Provide the (X, Y) coordinate of the cell's center where the given text is located.  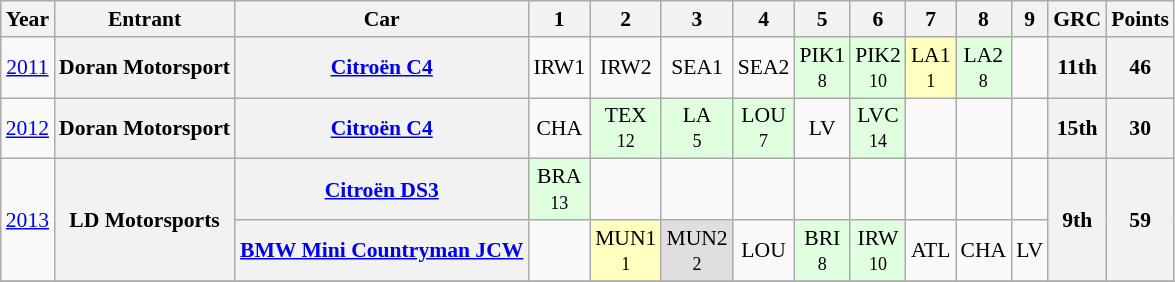
Car (382, 19)
59 (1140, 220)
GRC (1077, 19)
SEA2 (764, 68)
SEA1 (696, 68)
2011 (28, 68)
2013 (28, 220)
3 (696, 19)
30 (1140, 128)
Entrant (144, 19)
15th (1077, 128)
TEX12 (626, 128)
Year (28, 19)
Points (1140, 19)
MUN11 (626, 250)
IRW10 (878, 250)
1 (559, 19)
MUN22 (696, 250)
LOU 7 (764, 128)
LA28 (984, 68)
11th (1077, 68)
LD Motorsports (144, 220)
ATL (931, 250)
LA 5 (696, 128)
7 (931, 19)
BRI8 (822, 250)
IRW1 (559, 68)
LVC14 (878, 128)
BRA13 (559, 190)
6 (878, 19)
PIK18 (822, 68)
2 (626, 19)
5 (822, 19)
LOU (764, 250)
8 (984, 19)
LA11 (931, 68)
9 (1030, 19)
Citroën DS3 (382, 190)
4 (764, 19)
BMW Mini Countryman JCW (382, 250)
2012 (28, 128)
IRW2 (626, 68)
PIK210 (878, 68)
9th (1077, 220)
46 (1140, 68)
